Detect which cell encompasses the target text, then output its (X, Y) center coordinate. 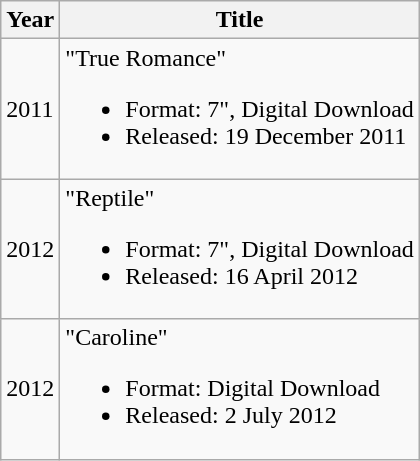
"Reptile"Format: 7", Digital DownloadReleased: 16 April 2012 (240, 249)
Year (30, 20)
"Caroline"Format: Digital DownloadReleased: 2 July 2012 (240, 389)
Title (240, 20)
"True Romance"Format: 7", Digital DownloadReleased: 19 December 2011 (240, 109)
2011 (30, 109)
